Determine the [x, y] coordinate at the center of the cell enclosing the given text.  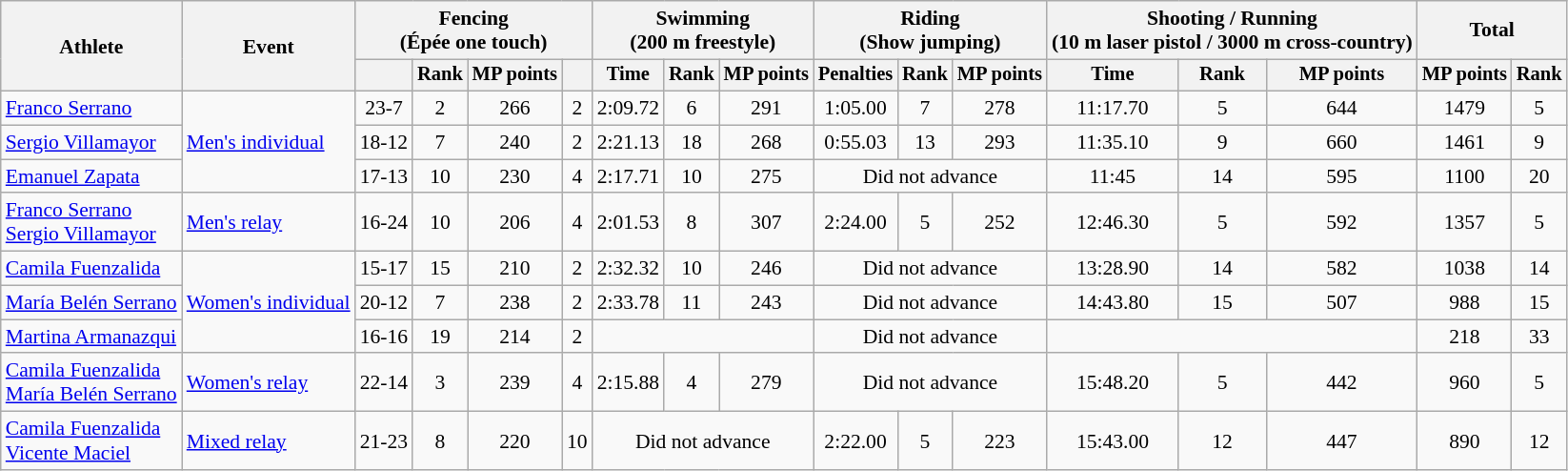
22-14 [384, 383]
14:43.80 [1113, 303]
Camila FuenzalidaMaría Belén Serrano [91, 383]
2:24.00 [855, 223]
2:32.32 [629, 269]
239 [514, 383]
17-13 [384, 176]
2:17.71 [629, 176]
595 [1341, 176]
214 [514, 337]
2:21.13 [629, 143]
15:43.00 [1113, 440]
644 [1341, 109]
442 [1341, 383]
223 [1000, 440]
3 [440, 383]
11:45 [1113, 176]
15:48.20 [1113, 383]
18-12 [384, 143]
Athlete [91, 46]
13 [925, 143]
María Belén Serrano [91, 303]
11 [692, 303]
230 [514, 176]
20 [1539, 176]
307 [766, 223]
218 [1465, 337]
206 [514, 223]
2:33.78 [629, 303]
220 [514, 440]
278 [1000, 109]
Fencing(Épée one touch) [474, 31]
Emanuel Zapata [91, 176]
1357 [1465, 223]
238 [514, 303]
33 [1539, 337]
12:46.30 [1113, 223]
1461 [1465, 143]
Mixed relay [269, 440]
Franco SerranoSergio Villamayor [91, 223]
960 [1465, 383]
18 [692, 143]
23-7 [384, 109]
447 [1341, 440]
2:22.00 [855, 440]
Franco Serrano [91, 109]
2:01.53 [629, 223]
16-16 [384, 337]
Shooting / Running(10 m laser pistol / 3000 m cross-country) [1233, 31]
291 [766, 109]
Swimming(200 m freestyle) [703, 31]
2:09.72 [629, 109]
293 [1000, 143]
13:28.90 [1113, 269]
Penalties [855, 75]
6 [692, 109]
Martina Armanazqui [91, 337]
Camila FuenzalidaVicente Maciel [91, 440]
660 [1341, 143]
279 [766, 383]
1100 [1465, 176]
240 [514, 143]
19 [440, 337]
582 [1341, 269]
243 [766, 303]
890 [1465, 440]
0:55.03 [855, 143]
Event [269, 46]
210 [514, 269]
1038 [1465, 269]
Total [1492, 31]
268 [766, 143]
252 [1000, 223]
Riding(Show jumping) [930, 31]
Men's relay [269, 223]
Camila Fuenzalida [91, 269]
507 [1341, 303]
275 [766, 176]
11:17.70 [1113, 109]
1:05.00 [855, 109]
16-24 [384, 223]
246 [766, 269]
1479 [1465, 109]
2:15.88 [629, 383]
592 [1341, 223]
21-23 [384, 440]
Women's individual [269, 303]
Men's individual [269, 143]
266 [514, 109]
988 [1465, 303]
15-17 [384, 269]
Women's relay [269, 383]
11:35.10 [1113, 143]
Sergio Villamayor [91, 143]
20-12 [384, 303]
